Return the (x, y) coordinate for the center point of the cell that contains the specified text.  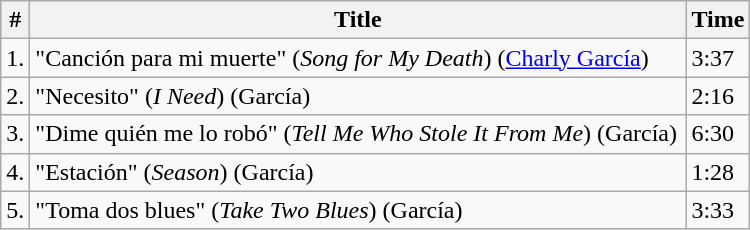
"Toma dos blues" (Take Two Blues) (García) (358, 210)
Title (358, 20)
3:33 (718, 210)
5. (16, 210)
3. (16, 134)
4. (16, 172)
6:30 (718, 134)
# (16, 20)
"Estación" (Season) (García) (358, 172)
1. (16, 58)
2. (16, 96)
2:16 (718, 96)
"Canción para mi muerte" (Song for My Death) (Charly García) (358, 58)
"Necesito" (I Need) (García) (358, 96)
1:28 (718, 172)
"Dime quién me lo robó" (Tell Me Who Stole It From Me) (García) (358, 134)
Time (718, 20)
3:37 (718, 58)
